For the text-containing cell, return its midpoint in [X, Y] coordinate format. 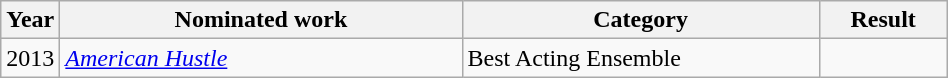
Best Acting Ensemble [640, 58]
Category [640, 20]
Result [883, 20]
Year [30, 20]
Nominated work [261, 20]
American Hustle [261, 58]
2013 [30, 58]
